Extract the [X, Y] coordinate from the center of the cell holding the provided text.  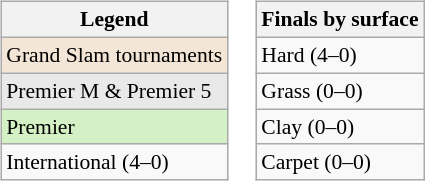
Premier M & Premier 5 [114, 91]
Grass (0–0) [340, 91]
Finals by surface [340, 20]
International (4–0) [114, 162]
Hard (4–0) [340, 55]
Clay (0–0) [340, 127]
Carpet (0–0) [340, 162]
Legend [114, 20]
Premier [114, 127]
Grand Slam tournaments [114, 55]
